Locate the cell with the specified text and output its [x, y] center coordinate. 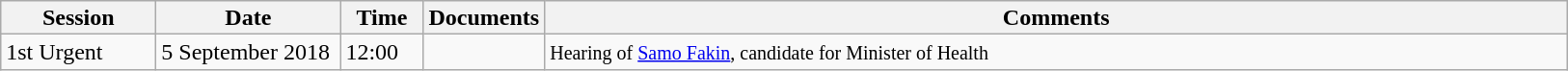
Comments [1057, 17]
Session [79, 17]
1st Urgent [79, 52]
Time [382, 17]
Hearing of Samo Fakin, candidate for Minister of Health [1057, 52]
Documents [484, 17]
Date [249, 17]
5 September 2018 [249, 52]
12:00 [382, 52]
